Output the (X, Y) coordinate of the center of the cell containing the given text.  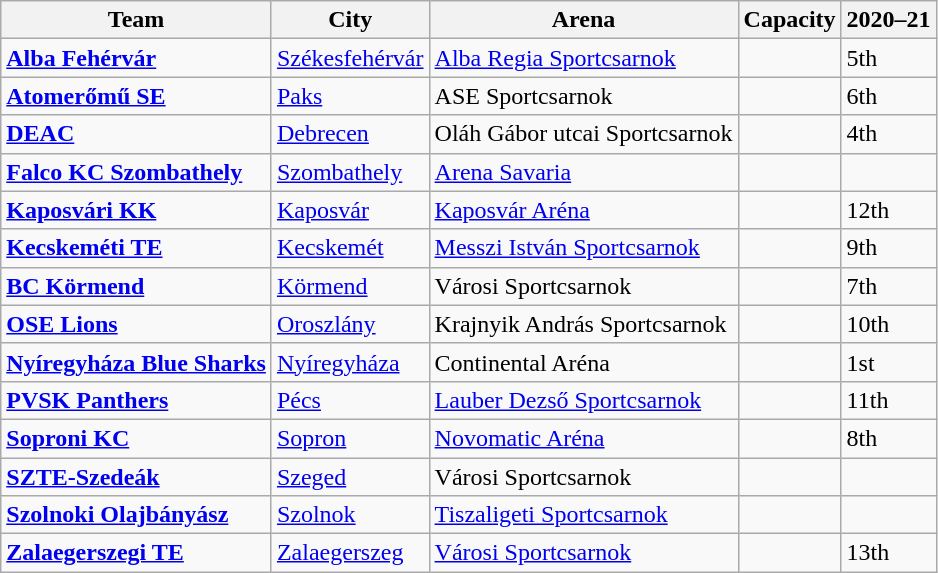
9th (888, 248)
Szolnoki Olajbányász (136, 515)
7th (888, 286)
1st (888, 362)
Oroszlány (350, 324)
Tiszaligeti Sportcsarnok (584, 515)
Kaposvár (350, 210)
Körmend (350, 286)
Capacity (790, 20)
Kecskeméti TE (136, 248)
Zalaegerszegi TE (136, 553)
Alba Regia Sportcsarnok (584, 58)
6th (888, 96)
Nyíregyháza (350, 362)
Székesfehérvár (350, 58)
Kaposvár Aréna (584, 210)
4th (888, 134)
Soproni KC (136, 438)
Falco KC Szombathely (136, 172)
8th (888, 438)
Szeged (350, 477)
Novomatic Aréna (584, 438)
Kecskemét (350, 248)
Oláh Gábor utcai Sportcsarnok (584, 134)
Zalaegerszeg (350, 553)
Szolnok (350, 515)
Arena (584, 20)
12th (888, 210)
Lauber Dezső Sportcsarnok (584, 400)
13th (888, 553)
5th (888, 58)
SZTE-Szedeák (136, 477)
Arena Savaria (584, 172)
DEAC (136, 134)
Kaposvári KK (136, 210)
OSE Lions (136, 324)
PVSK Panthers (136, 400)
Nyíregyháza Blue Sharks (136, 362)
Paks (350, 96)
10th (888, 324)
Pécs (350, 400)
City (350, 20)
Messzi István Sportcsarnok (584, 248)
BC Körmend (136, 286)
Debrecen (350, 134)
Alba Fehérvár (136, 58)
Atomerőmű SE (136, 96)
Team (136, 20)
Szombathely (350, 172)
Sopron (350, 438)
11th (888, 400)
Krajnyik András Sportcsarnok (584, 324)
Continental Aréna (584, 362)
2020–21 (888, 20)
ASE Sportcsarnok (584, 96)
